From the cell containing the given text, extract its center point as [x, y] coordinate. 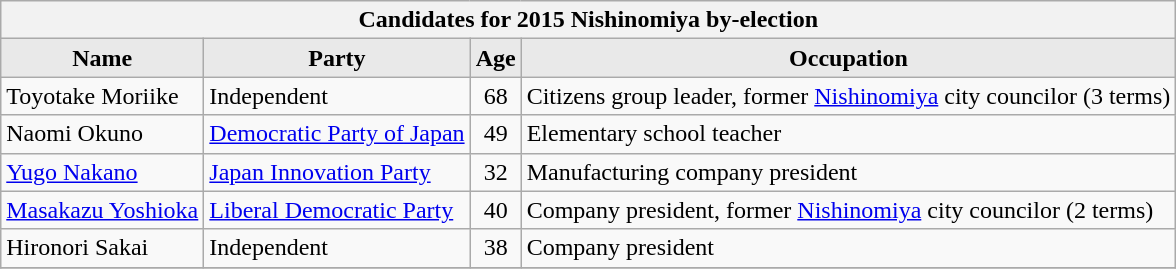
Democratic Party of Japan [337, 134]
Manufacturing company president [848, 172]
Company president [848, 248]
Japan Innovation Party [337, 172]
Elementary school teacher [848, 134]
Naomi Okuno [102, 134]
Candidates for 2015 Nishinomiya by-election [588, 20]
Toyotake Moriike [102, 96]
68 [496, 96]
40 [496, 210]
Yugo Nakano [102, 172]
Masakazu Yoshioka [102, 210]
Liberal Democratic Party [337, 210]
Age [496, 58]
Occupation [848, 58]
Party [337, 58]
Name [102, 58]
Citizens group leader, former Nishinomiya city councilor (3 terms) [848, 96]
38 [496, 248]
32 [496, 172]
Hironori Sakai [102, 248]
49 [496, 134]
Company president, former Nishinomiya city councilor (2 terms) [848, 210]
